Pinpoint the cell where the given text exists, returning its (x, y) midpoint coordinate. 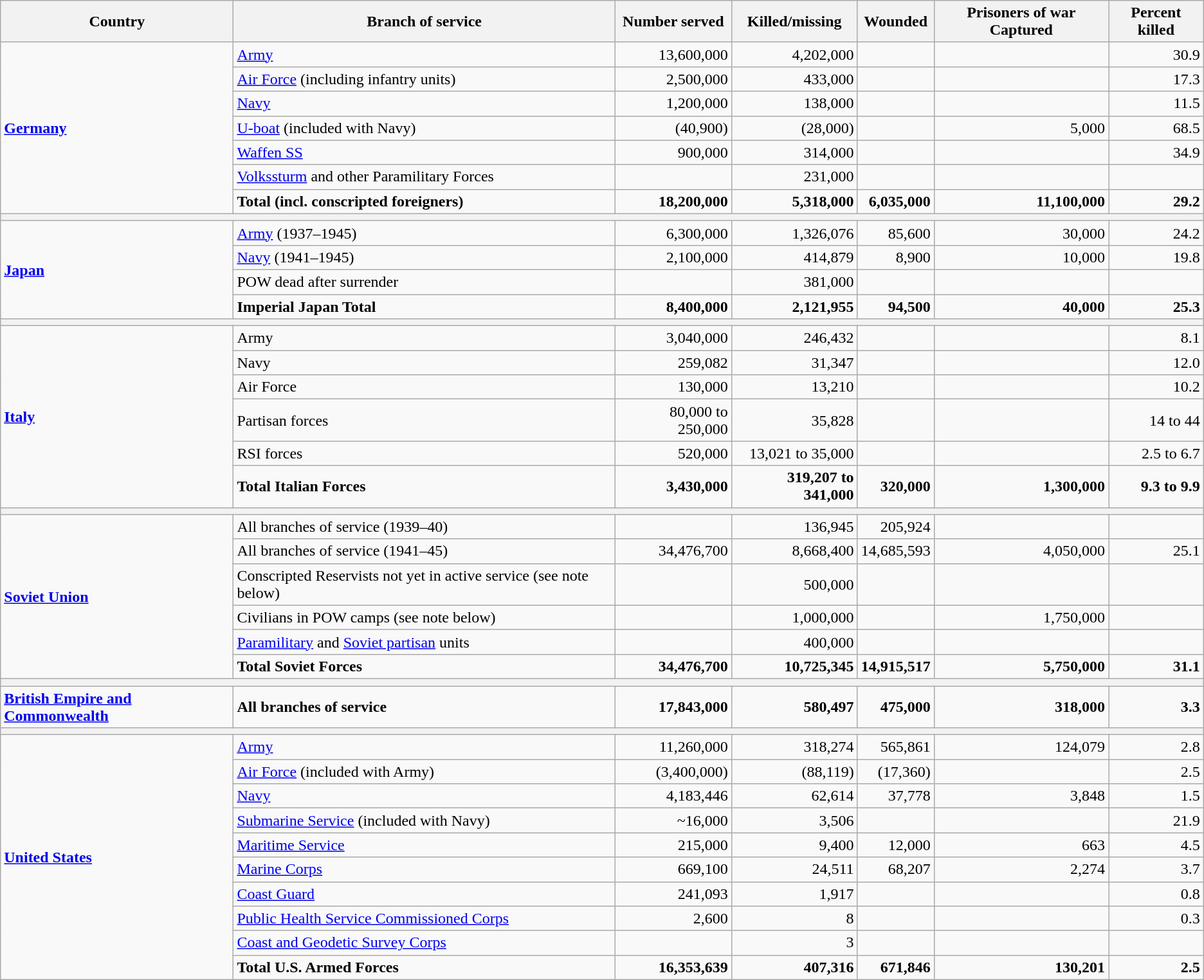
United States (117, 858)
12.0 (1156, 363)
5,000 (1021, 128)
British Empire and Commonwealth (117, 706)
124,079 (1021, 747)
1.5 (1156, 796)
Air Force (including infantry units) (424, 79)
8,668,400 (794, 551)
414,879 (794, 257)
10,000 (1021, 257)
Marine Corps (424, 869)
3 (794, 943)
Italy (117, 417)
12,000 (895, 845)
4,183,446 (673, 796)
Total Soviet Forces (424, 666)
318,000 (1021, 706)
68,207 (895, 869)
RSI forces (424, 453)
9,400 (794, 845)
Paramilitary and Soviet partisan units (424, 642)
17,843,000 (673, 706)
2,100,000 (673, 257)
37,778 (895, 796)
136,945 (794, 527)
80,000 to 250,000 (673, 421)
565,861 (895, 747)
Percent killed (1156, 22)
40,000 (1021, 307)
13,021 to 35,000 (794, 453)
10.2 (1156, 387)
13,600,000 (673, 55)
663 (1021, 845)
Total Italian Forces (424, 486)
Waffen SS (424, 152)
130,201 (1021, 967)
35,828 (794, 421)
2.8 (1156, 747)
All branches of service (1939–40) (424, 527)
U-boat (included with Navy) (424, 128)
407,316 (794, 967)
520,000 (673, 453)
8,900 (895, 257)
19.8 (1156, 257)
18,200,000 (673, 201)
(17,360) (895, 772)
31,347 (794, 363)
1,300,000 (1021, 486)
320,000 (895, 486)
62,614 (794, 796)
POW dead after surrender (424, 282)
14 to 44 (1156, 421)
11,100,000 (1021, 201)
Coast and Geodetic Survey Corps (424, 943)
Total (incl. conscripted foreigners) (424, 201)
241,093 (673, 894)
Branch of service (424, 22)
319,207 to 341,000 (794, 486)
16,353,639 (673, 967)
3,506 (794, 821)
24,511 (794, 869)
4.5 (1156, 845)
2.5 to 6.7 (1156, 453)
3,848 (1021, 796)
205,924 (895, 527)
246,432 (794, 338)
0.3 (1156, 918)
400,000 (794, 642)
8.1 (1156, 338)
Conscripted Reservists not yet in active service (see note below) (424, 584)
34.9 (1156, 152)
25.1 (1156, 551)
Prisoners of war Captured (1021, 22)
6,035,000 (895, 201)
(88,119) (794, 772)
5,750,000 (1021, 666)
Imperial Japan Total (424, 307)
10,725,345 (794, 666)
Submarine Service (included with Navy) (424, 821)
259,082 (673, 363)
Partisan forces (424, 421)
(28,000) (794, 128)
21.9 (1156, 821)
~16,000 (673, 821)
215,000 (673, 845)
Coast Guard (424, 894)
318,274 (794, 747)
138,000 (794, 104)
381,000 (794, 282)
Number served (673, 22)
29.2 (1156, 201)
Japan (117, 269)
231,000 (794, 177)
13,210 (794, 387)
Total U.S. Armed Forces (424, 967)
3.7 (1156, 869)
Civilians in POW camps (see note below) (424, 617)
2,500,000 (673, 79)
Public Health Service Commissioned Corps (424, 918)
1,750,000 (1021, 617)
900,000 (673, 152)
94,500 (895, 307)
500,000 (794, 584)
11.5 (1156, 104)
30.9 (1156, 55)
(40,900) (673, 128)
3,430,000 (673, 486)
Soviet Union (117, 597)
68.5 (1156, 128)
14,685,593 (895, 551)
2,121,955 (794, 307)
314,000 (794, 152)
433,000 (794, 79)
3,040,000 (673, 338)
8 (794, 918)
130,000 (673, 387)
31.1 (1156, 666)
4,202,000 (794, 55)
4,050,000 (1021, 551)
669,100 (673, 869)
85,600 (895, 233)
1,200,000 (673, 104)
Air Force (included with Army) (424, 772)
2,274 (1021, 869)
1,326,076 (794, 233)
Country (117, 22)
8,400,000 (673, 307)
5,318,000 (794, 201)
17.3 (1156, 79)
580,497 (794, 706)
1,917 (794, 894)
11,260,000 (673, 747)
Air Force (424, 387)
(3,400,000) (673, 772)
9.3 to 9.9 (1156, 486)
671,846 (895, 967)
24.2 (1156, 233)
0.8 (1156, 894)
Maritime Service (424, 845)
All branches of service (1941–45) (424, 551)
1,000,000 (794, 617)
2,600 (673, 918)
25.3 (1156, 307)
14,915,517 (895, 666)
3.3 (1156, 706)
30,000 (1021, 233)
Volkssturm and other Paramilitary Forces (424, 177)
Germany (117, 128)
Wounded (895, 22)
Army (1937–1945) (424, 233)
All branches of service (424, 706)
Killed/missing (794, 22)
Navy (1941–1945) (424, 257)
6,300,000 (673, 233)
475,000 (895, 706)
